Detect which cell encompasses the target text, then output its (x, y) center coordinate. 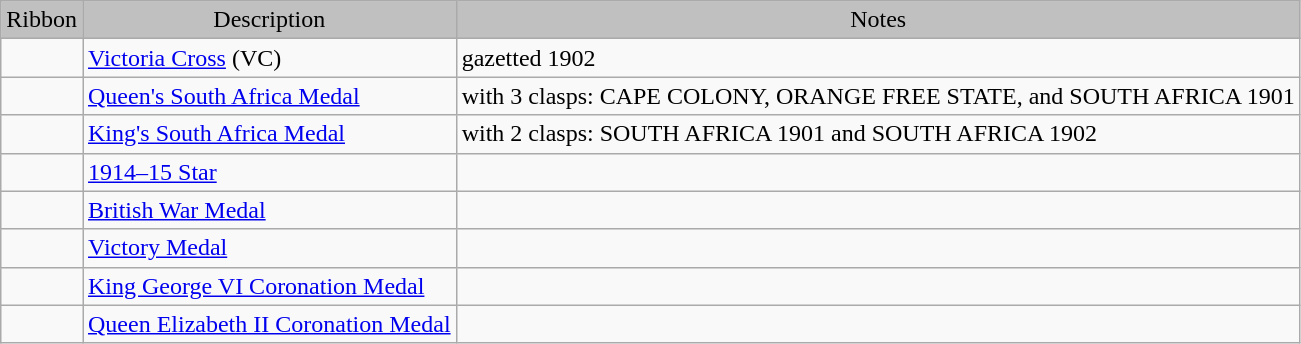
Ribbon (42, 20)
King's South Africa Medal (269, 134)
Victory Medal (269, 248)
with 3 clasps: CAPE COLONY, ORANGE FREE STATE, and SOUTH AFRICA 1901 (878, 96)
King George VI Coronation Medal (269, 286)
Queen Elizabeth II Coronation Medal (269, 324)
Victoria Cross (VC) (269, 58)
British War Medal (269, 210)
with 2 clasps: SOUTH AFRICA 1901 and SOUTH AFRICA 1902 (878, 134)
Description (269, 20)
gazetted 1902 (878, 58)
1914–15 Star (269, 172)
Notes (878, 20)
Queen's South Africa Medal (269, 96)
